From the cell containing the given text, extract its center point as [x, y] coordinate. 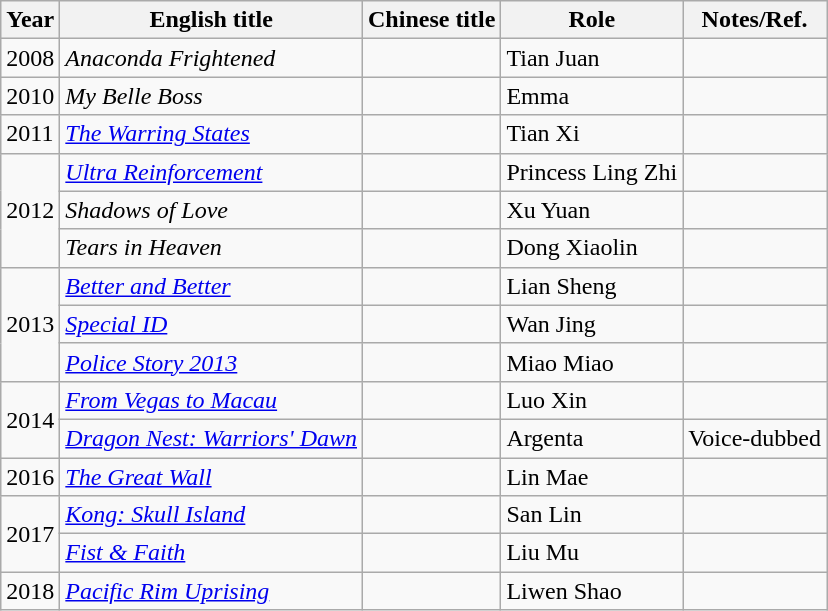
Pacific Rim Uprising [212, 591]
Miao Miao [592, 362]
Shadows of Love [212, 210]
Anaconda Frightened [212, 58]
2016 [30, 477]
Special ID [212, 324]
2011 [30, 134]
Argenta [592, 438]
San Lin [592, 515]
Role [592, 20]
Ultra Reinforcement [212, 172]
2013 [30, 324]
Luo Xin [592, 400]
The Great Wall [212, 477]
Lian Sheng [592, 286]
The Warring States [212, 134]
Dragon Nest: Warriors' Dawn [212, 438]
Tian Xi [592, 134]
Fist & Faith [212, 553]
Chinese title [432, 20]
Notes/Ref. [755, 20]
2012 [30, 210]
2014 [30, 419]
My Belle Boss [212, 96]
Liwen Shao [592, 591]
Police Story 2013 [212, 362]
Lin Mae [592, 477]
Tears in Heaven [212, 248]
2017 [30, 534]
Liu Mu [592, 553]
Xu Yuan [592, 210]
Wan Jing [592, 324]
Voice-dubbed [755, 438]
Year [30, 20]
2010 [30, 96]
Better and Better [212, 286]
English title [212, 20]
From Vegas to Macau [212, 400]
Emma [592, 96]
Kong: Skull Island [212, 515]
2008 [30, 58]
2018 [30, 591]
Tian Juan [592, 58]
Princess Ling Zhi [592, 172]
Dong Xiaolin [592, 248]
